Capture the cell that displays the provided text and extract its (x, y) central coordinate. 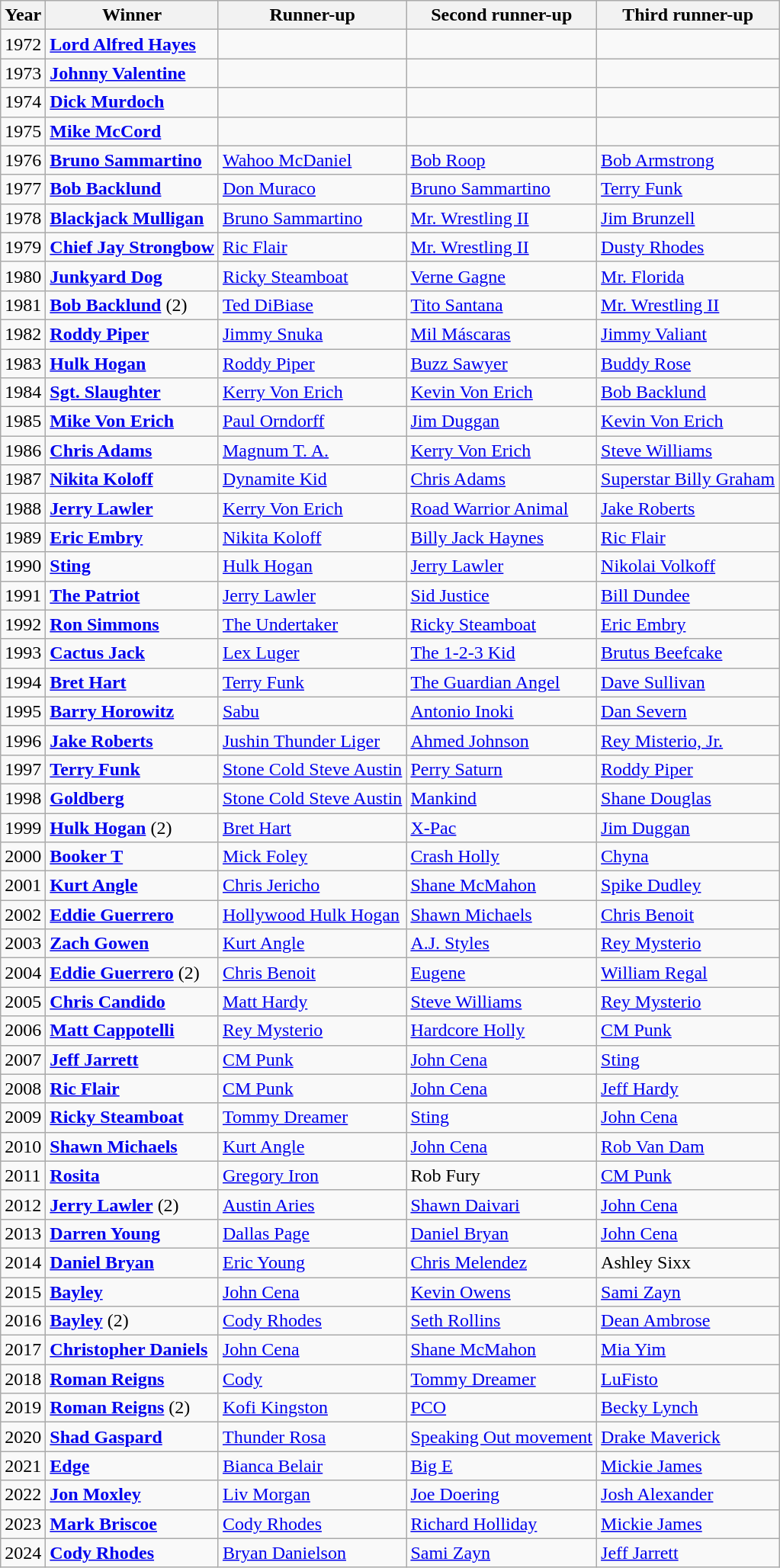
2003 (23, 944)
Chief Jay Strongbow (133, 247)
Lord Alfred Hayes (133, 44)
Dusty Rhodes (688, 247)
2007 (23, 1060)
1986 (23, 451)
Dean Ambrose (688, 1321)
Buzz Sawyer (502, 364)
1988 (23, 508)
Ashley Sixx (688, 1262)
Bob Backlund (2) (133, 305)
1991 (23, 595)
Booker T (133, 857)
1996 (23, 740)
Jushin Thunder Liger (312, 740)
Matt Hardy (312, 1002)
2012 (23, 1204)
1977 (23, 189)
Richard Holliday (502, 1524)
2002 (23, 915)
Kofi Kingston (312, 1408)
Big E (502, 1466)
Hulk Hogan (2) (133, 827)
Ron Simmons (133, 624)
Mr. Florida (688, 276)
2023 (23, 1524)
2015 (23, 1292)
Zach Gowen (133, 944)
1993 (23, 653)
2020 (23, 1437)
Dave Sullivan (688, 682)
2008 (23, 1089)
Spike Dudley (688, 886)
Billy Jack Haynes (502, 537)
2016 (23, 1321)
Tito Santana (502, 305)
Rosita (133, 1175)
A.J. Styles (502, 944)
Magnum T. A. (312, 451)
1975 (23, 131)
Antonio Inoki (502, 711)
Cody (312, 1379)
Mankind (502, 798)
Ted DiBiase (312, 305)
Sabu (312, 711)
Winner (133, 15)
Edge (133, 1466)
Mia Yim (688, 1350)
Roman Reigns (2) (133, 1408)
Speaking Out movement (502, 1437)
Crash Holly (502, 857)
Liv Morgan (312, 1495)
Paul Orndorff (312, 422)
Dick Murdoch (133, 102)
The Patriot (133, 595)
2000 (23, 857)
Bob Armstrong (688, 160)
Shad Gaspard (133, 1437)
Mike Von Erich (133, 422)
Second runner-up (502, 15)
Verne Gagne (502, 276)
The 1-2-3 Kid (502, 653)
2009 (23, 1117)
Nikolai Volkoff (688, 566)
Josh Alexander (688, 1495)
Matt Cappotelli (133, 1031)
Buddy Rose (688, 364)
Wahoo McDaniel (312, 160)
2024 (23, 1553)
1976 (23, 160)
Jerry Lawler (2) (133, 1204)
Johnny Valentine (133, 73)
Seth Rollins (502, 1321)
Runner-up (312, 15)
2006 (23, 1031)
Drake Maverick (688, 1437)
2010 (23, 1146)
1987 (23, 479)
Becky Lynch (688, 1408)
1973 (23, 73)
William Regal (688, 973)
Christopher Daniels (133, 1350)
Rob Van Dam (688, 1146)
Sgt. Slaughter (133, 393)
1990 (23, 566)
Shane Douglas (688, 798)
Hollywood Hulk Hogan (312, 915)
Bianca Belair (312, 1466)
1985 (23, 422)
Road Warrior Animal (502, 508)
2022 (23, 1495)
1978 (23, 218)
Gregory Iron (312, 1175)
Junkyard Dog (133, 276)
Barry Horowitz (133, 711)
Sid Justice (502, 595)
2005 (23, 1002)
Hardcore Holly (502, 1031)
Jimmy Snuka (312, 334)
1997 (23, 769)
Brutus Beefcake (688, 653)
1972 (23, 44)
Third runner-up (688, 15)
1983 (23, 364)
Dallas Page (312, 1233)
Cactus Jack (133, 653)
Chris Melendez (502, 1262)
Dan Severn (688, 711)
Bayley (2) (133, 1321)
Chris Jericho (312, 886)
2001 (23, 886)
Darren Young (133, 1233)
2013 (23, 1233)
Mike McCord (133, 131)
2018 (23, 1379)
Austin Aries (312, 1204)
Mil Máscaras (502, 334)
2014 (23, 1262)
Rob Fury (502, 1175)
Bryan Danielson (312, 1553)
Perry Saturn (502, 769)
1984 (23, 393)
1989 (23, 537)
1995 (23, 711)
Eric Young (312, 1262)
Jeff Hardy (688, 1089)
The Guardian Angel (502, 682)
Superstar Billy Graham (688, 479)
1982 (23, 334)
Mark Briscoe (133, 1524)
Ahmed Johnson (502, 740)
Mick Foley (312, 857)
Jim Brunzell (688, 218)
Don Muraco (312, 189)
Jimmy Valiant (688, 334)
2019 (23, 1408)
1974 (23, 102)
2017 (23, 1350)
1998 (23, 798)
PCO (502, 1408)
2021 (23, 1466)
Blackjack Mulligan (133, 218)
Roman Reigns (133, 1379)
The Undertaker (312, 624)
Year (23, 15)
Joe Doering (502, 1495)
Bill Dundee (688, 595)
1981 (23, 305)
1994 (23, 682)
Eddie Guerrero (2) (133, 973)
Chyna (688, 857)
LuFisto (688, 1379)
2004 (23, 973)
1979 (23, 247)
Kevin Owens (502, 1292)
Chris Candido (133, 1002)
Bob Roop (502, 160)
Thunder Rosa (312, 1437)
Rey Misterio, Jr. (688, 740)
Eddie Guerrero (133, 915)
1980 (23, 276)
Shawn Daivari (502, 1204)
Bayley (133, 1292)
Goldberg (133, 798)
Eugene (502, 973)
1999 (23, 827)
Lex Luger (312, 653)
Dynamite Kid (312, 479)
1992 (23, 624)
X-Pac (502, 827)
2011 (23, 1175)
Jon Moxley (133, 1495)
